Extract the (X, Y) coordinate from the center of the cell holding the provided text.  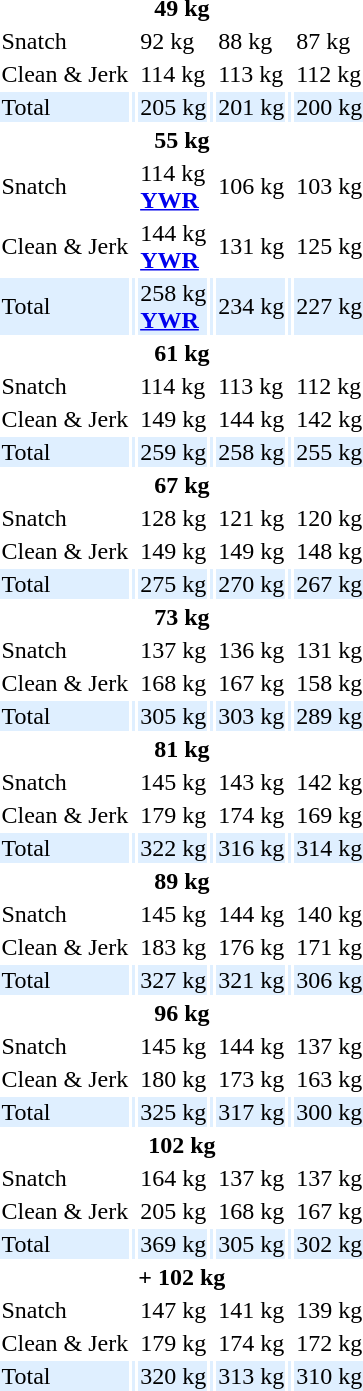
136 kg (252, 650)
313 kg (252, 1376)
143 kg (252, 782)
317 kg (252, 1112)
369 kg (174, 1244)
173 kg (252, 1079)
167 kg (252, 683)
258 kgYWR (174, 306)
321 kg (252, 980)
144 kgYWR (174, 246)
234 kg (252, 306)
316 kg (252, 848)
322 kg (174, 848)
258 kg (252, 452)
303 kg (252, 716)
114 kgYWR (174, 186)
92 kg (174, 41)
180 kg (174, 1079)
176 kg (252, 947)
131 kg (252, 246)
183 kg (174, 947)
147 kg (174, 1310)
201 kg (252, 107)
141 kg (252, 1310)
320 kg (174, 1376)
121 kg (252, 518)
275 kg (174, 584)
270 kg (252, 584)
164 kg (174, 1178)
327 kg (174, 980)
325 kg (174, 1112)
259 kg (174, 452)
106 kg (252, 186)
88 kg (252, 41)
128 kg (174, 518)
